From the cell containing the given text, extract its center point as (X, Y) coordinate. 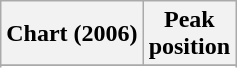
Peakposition (189, 34)
Chart (2006) (72, 34)
